From the cell containing the given text, extract its center point as (X, Y) coordinate. 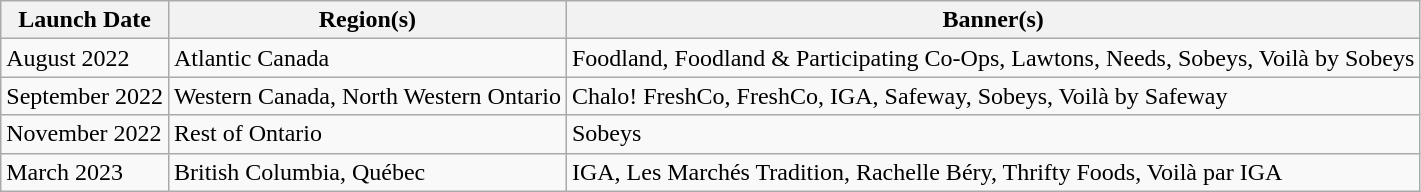
November 2022 (85, 134)
Western Canada, North Western Ontario (367, 96)
Chalo! FreshCo, FreshCo, IGA, Safeway, Sobeys, Voilà by Safeway (992, 96)
September 2022 (85, 96)
Region(s) (367, 20)
Banner(s) (992, 20)
IGA, Les Marchés Tradition, Rachelle Béry, Thrifty Foods, Voilà par IGA (992, 172)
August 2022 (85, 58)
Atlantic Canada (367, 58)
Sobeys (992, 134)
March 2023 (85, 172)
Foodland, Foodland & Participating Co-Ops, Lawtons, Needs, Sobeys, Voilà by Sobeys (992, 58)
Rest of Ontario (367, 134)
British Columbia, Québec (367, 172)
Launch Date (85, 20)
